Scan for the cell matching the given text and deliver its (X, Y) coordinate at center. 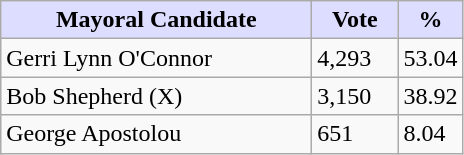
Mayoral Candidate (156, 20)
53.04 (430, 58)
38.92 (430, 96)
8.04 (430, 134)
George Apostolou (156, 134)
Bob Shepherd (X) (156, 96)
% (430, 20)
4,293 (355, 58)
Vote (355, 20)
3,150 (355, 96)
Gerri Lynn O'Connor (156, 58)
651 (355, 134)
